Capture the cell that displays the provided text and extract its [x, y] central coordinate. 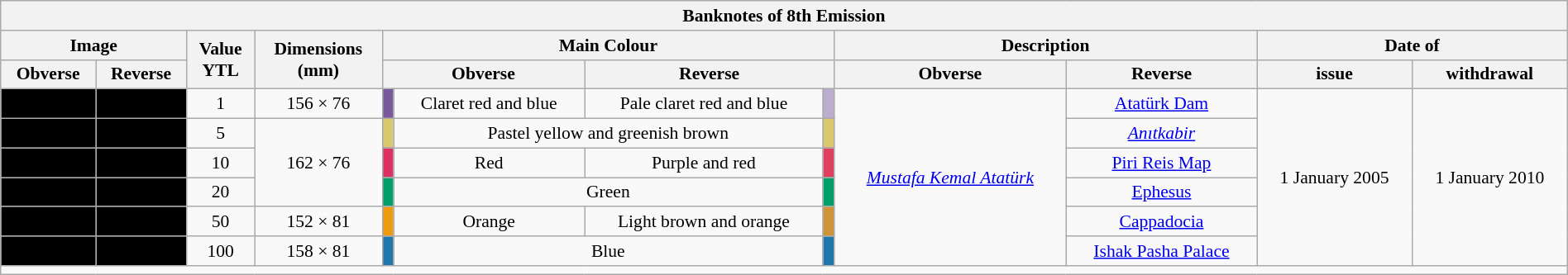
152 × 81 [318, 222]
Claret red and blue [490, 104]
156 × 76 [318, 104]
withdrawal [1489, 74]
Red [490, 163]
Date of [1413, 45]
Mustafa Kemal Atatürk [949, 178]
5 [221, 134]
Blue [609, 251]
1 January 2010 [1489, 178]
1 [221, 104]
162 × 76 [318, 164]
Orange [490, 222]
Ishak Pasha Palace [1161, 251]
50 [221, 222]
20 [221, 192]
Image [94, 45]
Pale claret red and blue [704, 104]
Purple and red [704, 163]
Green [609, 192]
Cappadocia [1161, 222]
Light brown and orange [704, 222]
158 × 81 [318, 251]
Description [1045, 45]
Pastel yellow and greenish brown [609, 134]
100 [221, 251]
Ephesus [1161, 192]
Piri Reis Map [1161, 163]
Atatürk Dam [1161, 104]
issue [1335, 74]
Dimensions(mm) [318, 59]
Banknotes of 8th Emission [784, 16]
Anıtkabir [1161, 134]
Value YTL [221, 59]
Main Colour [608, 45]
10 [221, 163]
1 January 2005 [1335, 178]
